Identify which cell holds the provided text, then report its (X, Y) central coordinate. 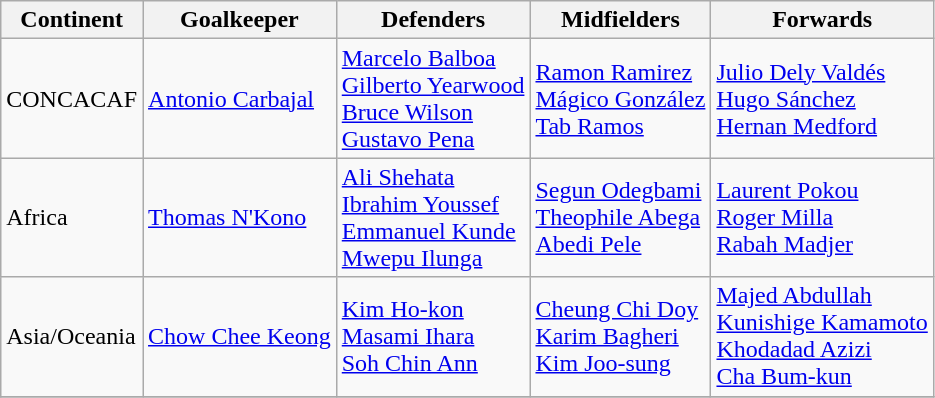
Laurent Pokou Roger Milla Rabah Madjer (822, 218)
Ali Shehata Ibrahim Youssef Emmanuel Kunde Mwepu Ilunga (433, 218)
Continent (72, 20)
Kim Ho-kon Masami Ihara Soh Chin Ann (433, 336)
Forwards (822, 20)
Goalkeeper (240, 20)
Majed Abdullah Kunishige Kamamoto Khodadad Azizi Cha Bum-kun (822, 336)
Julio Dely Valdés Hugo Sánchez Hernan Medford (822, 98)
Ramon Ramirez Mágico González Tab Ramos (620, 98)
Antonio Carbajal (240, 98)
Defenders (433, 20)
CONCACAF (72, 98)
Marcelo Balboa Gilberto Yearwood Bruce Wilson Gustavo Pena (433, 98)
Africa (72, 218)
Asia/Oceania (72, 336)
Segun Odegbami Theophile Abega Abedi Pele (620, 218)
Midfielders (620, 20)
Thomas N'Kono (240, 218)
Cheung Chi Doy Karim Bagheri Kim Joo-sung (620, 336)
Chow Chee Keong (240, 336)
